Determine the (x, y) coordinate at the center of the cell enclosing the given text.  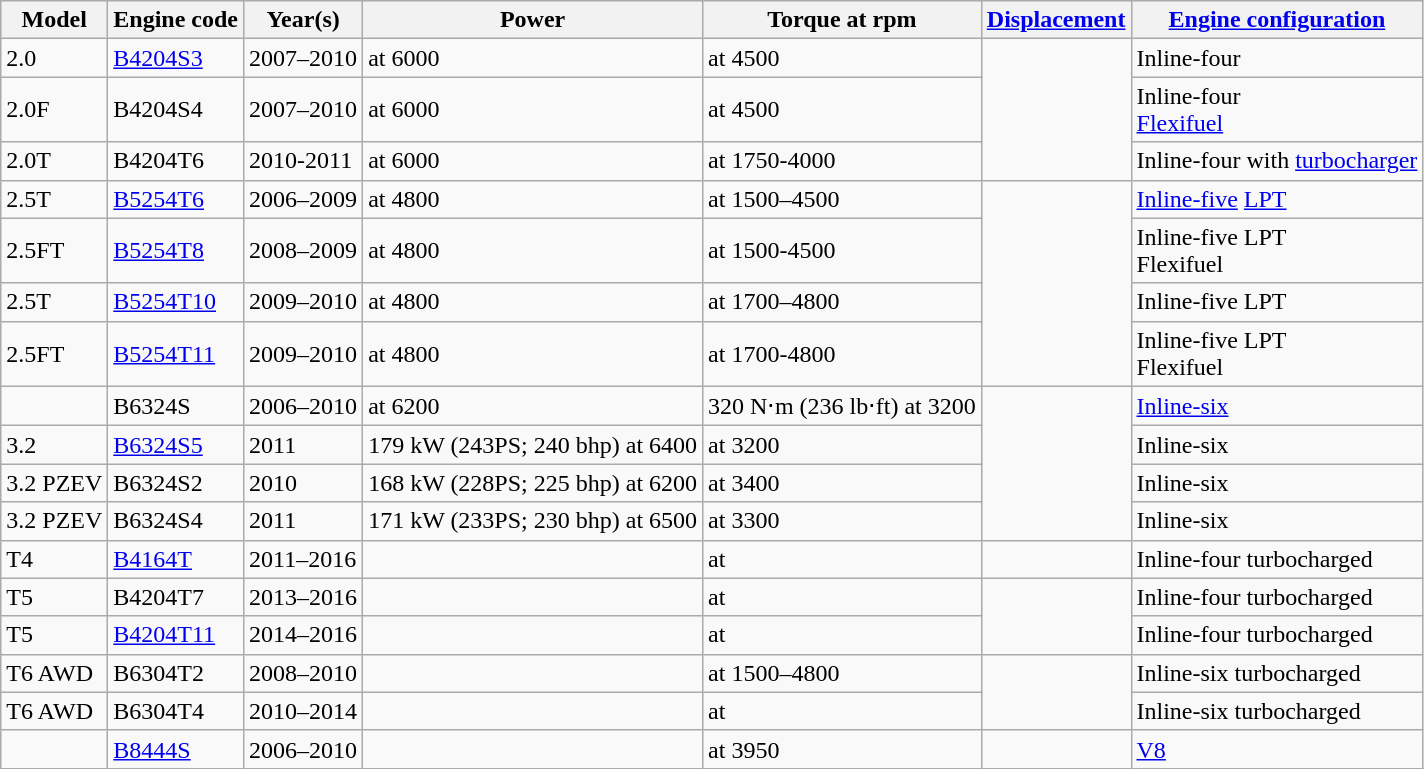
2013–2016 (304, 597)
171 kW (233PS; 230 bhp) at 6500 (533, 521)
Inline-four with turbocharger (1277, 161)
at 1500-4500 (842, 250)
Model (54, 20)
Power (533, 20)
2010-2011 (304, 161)
2011–2016 (304, 559)
2014–2016 (304, 635)
B5254T8 (176, 250)
at 1700–4800 (842, 302)
168 kW (228PS; 225 bhp) at 6200 (533, 483)
Inline-fourFlexifuel (1277, 110)
B4204T7 (176, 597)
Torque at rpm (842, 20)
2008–2009 (304, 250)
2006–2009 (304, 199)
Engine configuration (1277, 20)
B5254T11 (176, 354)
at 6200 (533, 406)
B4204T6 (176, 161)
2.0F (54, 110)
B6324S5 (176, 445)
B4164T (176, 559)
320 N⋅m (236 lb⋅ft) at 3200 (842, 406)
at 1750-4000 (842, 161)
V8 (1277, 749)
T4 (54, 559)
B6324S2 (176, 483)
B4204S4 (176, 110)
Displacement (1056, 20)
B6324S4 (176, 521)
Year(s) (304, 20)
B4204S3 (176, 58)
B8444S (176, 749)
B4204T11 (176, 635)
2.0T (54, 161)
at 3300 (842, 521)
B6324S (176, 406)
B6304T2 (176, 673)
at 3400 (842, 483)
at 3200 (842, 445)
2.0 (54, 58)
at 3950 (842, 749)
B6304T4 (176, 711)
B5254T6 (176, 199)
2008–2010 (304, 673)
Engine code (176, 20)
at 1500–4800 (842, 673)
2010–2014 (304, 711)
at 1500–4500 (842, 199)
2010 (304, 483)
Inline-four (1277, 58)
179 kW (243PS; 240 bhp) at 6400 (533, 445)
3.2 (54, 445)
at 1700-4800 (842, 354)
B5254T10 (176, 302)
